Find where the given text appears and provide that cell's center as (X, Y) coordinate. 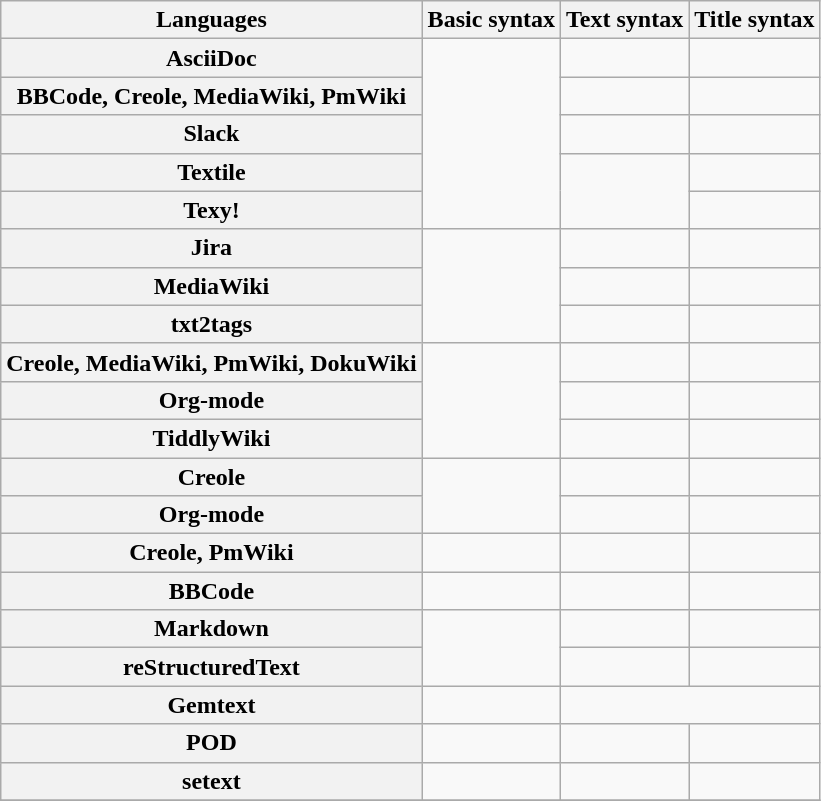
Title syntax (754, 20)
Basic syntax (491, 20)
Text syntax (625, 20)
POD (212, 743)
BBCode, Creole, MediaWiki, PmWiki (212, 96)
Languages (212, 20)
TiddlyWiki (212, 438)
Slack (212, 134)
Creole, MediaWiki, PmWiki, DokuWiki (212, 362)
setext (212, 781)
MediaWiki (212, 286)
Creole (212, 477)
Markdown (212, 629)
Gemtext (212, 705)
Texy! (212, 210)
reStructuredText (212, 667)
Creole, PmWiki (212, 553)
AsciiDoc (212, 58)
txt2tags (212, 324)
Jira (212, 248)
BBCode (212, 591)
Textile (212, 172)
